Search for the cell housing the specified text and yield its [x, y] center coordinate. 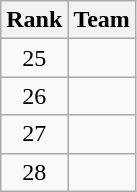
27 [34, 134]
25 [34, 58]
Team [102, 20]
28 [34, 172]
Rank [34, 20]
26 [34, 96]
